Detect which cell encompasses the target text, then output its (x, y) center coordinate. 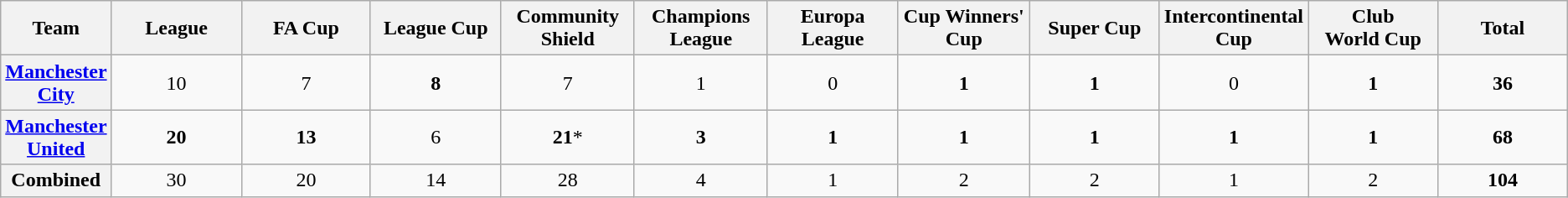
IntercontinentalCup (1233, 29)
ClubWorld Cup (1374, 29)
Manchester United (56, 138)
14 (436, 180)
Combined (56, 180)
Team (56, 29)
FA Cup (307, 29)
8 (436, 82)
36 (1503, 82)
30 (177, 180)
13 (307, 138)
104 (1503, 180)
6 (436, 138)
Europa League (833, 29)
68 (1503, 138)
ChampionsLeague (700, 29)
Cup Winners' Cup (963, 29)
28 (568, 180)
CommunityShield (568, 29)
Super Cup (1094, 29)
Total (1503, 29)
21* (568, 138)
League Cup (436, 29)
League (177, 29)
10 (177, 82)
3 (700, 138)
Manchester City (56, 82)
4 (700, 180)
